Output the [x, y] coordinate of the center of the cell containing the given text.  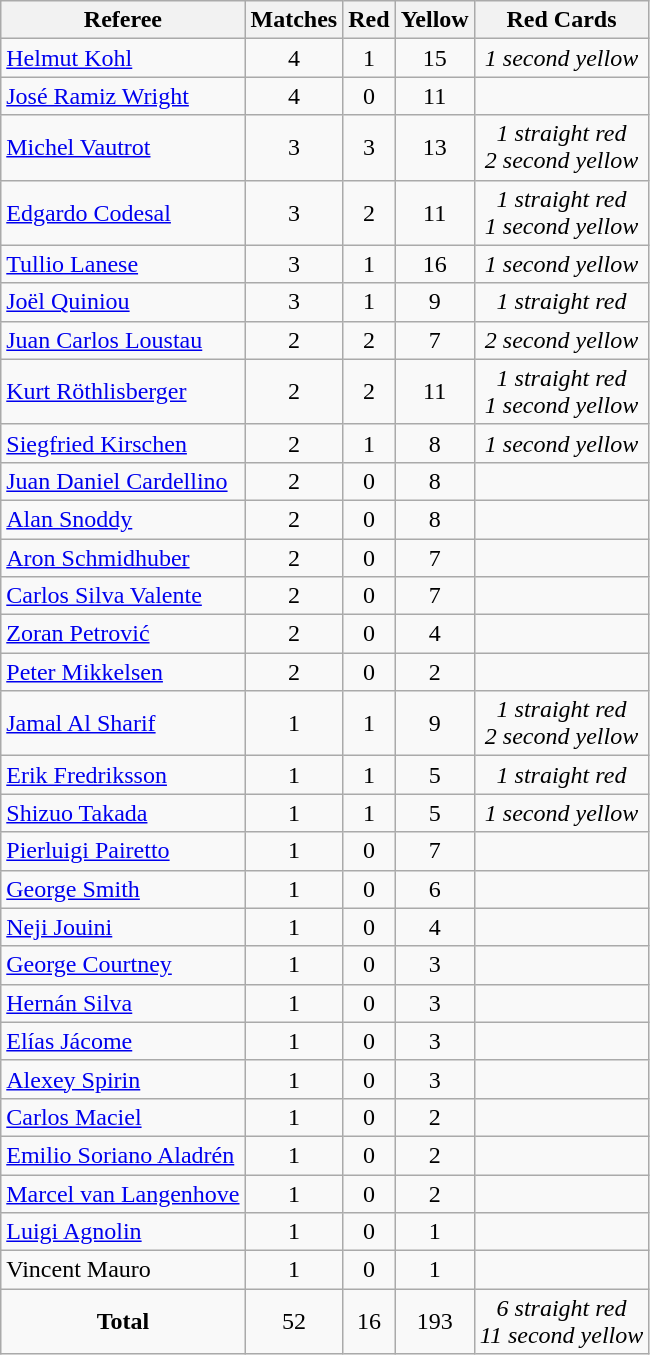
Kurt Röthlisberger [123, 392]
Red Cards [562, 20]
Tullio Lanese [123, 264]
Matches [294, 20]
Referee [123, 20]
13 [434, 148]
Alexey Spirin [123, 1079]
Jamal Al Sharif [123, 724]
193 [434, 1322]
Joël Quiniou [123, 302]
Zoran Petrović [123, 634]
Shizuo Takada [123, 813]
6 [434, 889]
Juan Carlos Loustau [123, 340]
Pierluigi Pairetto [123, 851]
George Courtney [123, 965]
Total [123, 1322]
Yellow [434, 20]
Luigi Agnolin [123, 1232]
52 [294, 1322]
Helmut Kohl [123, 58]
Carlos Silva Valente [123, 596]
Siegfried Kirschen [123, 443]
Emilio Soriano Aladrén [123, 1155]
Red [369, 20]
Aron Schmidhuber [123, 557]
Michel Vautrot [123, 148]
George Smith [123, 889]
2 second yellow [562, 340]
Neji Jouini [123, 927]
Vincent Mauro [123, 1270]
Carlos Maciel [123, 1117]
Juan Daniel Cardellino [123, 481]
Edgardo Codesal [123, 212]
15 [434, 58]
Alan Snoddy [123, 519]
Peter Mikkelsen [123, 672]
Elías Jácome [123, 1041]
Hernán Silva [123, 1003]
6 straight red11 second yellow [562, 1322]
Marcel van Langenhove [123, 1193]
Erik Fredriksson [123, 775]
José Ramiz Wright [123, 96]
